Detect which cell encompasses the target text, then output its [x, y] center coordinate. 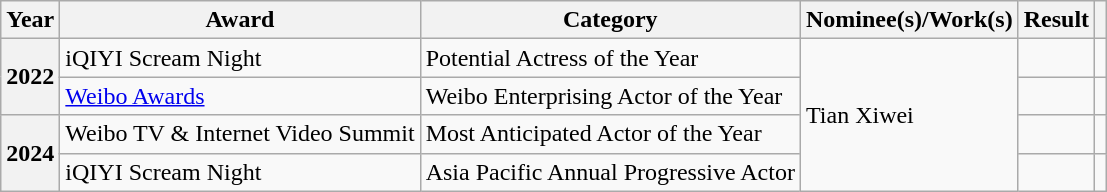
Category [610, 20]
2022 [30, 77]
Year [30, 20]
2024 [30, 153]
Award [240, 20]
Most Anticipated Actor of the Year [610, 134]
Weibo TV & Internet Video Summit [240, 134]
Weibo Enterprising Actor of the Year [610, 96]
Tian Xiwei [909, 115]
Weibo Awards [240, 96]
Potential Actress of the Year [610, 58]
Asia Pacific Annual Progressive Actor [610, 172]
Nominee(s)/Work(s) [909, 20]
Result [1056, 20]
